For the text-containing cell, return its midpoint in [x, y] coordinate format. 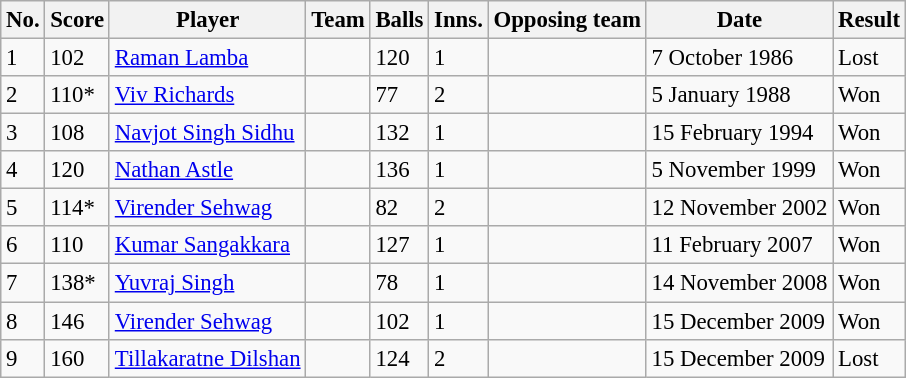
124 [400, 358]
82 [400, 208]
Balls [400, 20]
Date [739, 20]
Yuvraj Singh [207, 283]
Raman Lamba [207, 58]
6 [23, 245]
11 February 2007 [739, 245]
132 [400, 133]
5 [23, 208]
78 [400, 283]
4 [23, 170]
Inns. [458, 20]
14 November 2008 [739, 283]
108 [78, 133]
136 [400, 170]
12 November 2002 [739, 208]
7 October 1986 [739, 58]
9 [23, 358]
127 [400, 245]
No. [23, 20]
Nathan Astle [207, 170]
146 [78, 321]
Player [207, 20]
Viv Richards [207, 95]
3 [23, 133]
160 [78, 358]
8 [23, 321]
114* [78, 208]
110* [78, 95]
138* [78, 283]
Result [870, 20]
7 [23, 283]
Tillakaratne Dilshan [207, 358]
110 [78, 245]
5 January 1988 [739, 95]
15 February 1994 [739, 133]
77 [400, 95]
Score [78, 20]
5 November 1999 [739, 170]
Team [338, 20]
Opposing team [567, 20]
Navjot Singh Sidhu [207, 133]
Kumar Sangakkara [207, 245]
